Pinpoint the cell where the given text exists, returning its [x, y] midpoint coordinate. 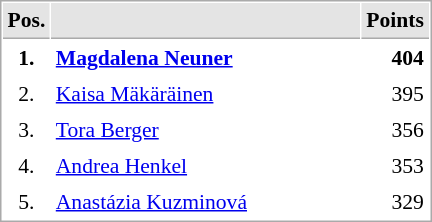
3. [26, 129]
4. [26, 165]
Anastázia Kuzminová [206, 201]
Pos. [26, 21]
Andrea Henkel [206, 165]
1. [26, 57]
Kaisa Mäkäräinen [206, 93]
Points [396, 21]
Magdalena Neuner [206, 57]
Tora Berger [206, 129]
356 [396, 129]
329 [396, 201]
353 [396, 165]
2. [26, 93]
5. [26, 201]
404 [396, 57]
395 [396, 93]
